Capture the cell that displays the provided text and extract its [X, Y] central coordinate. 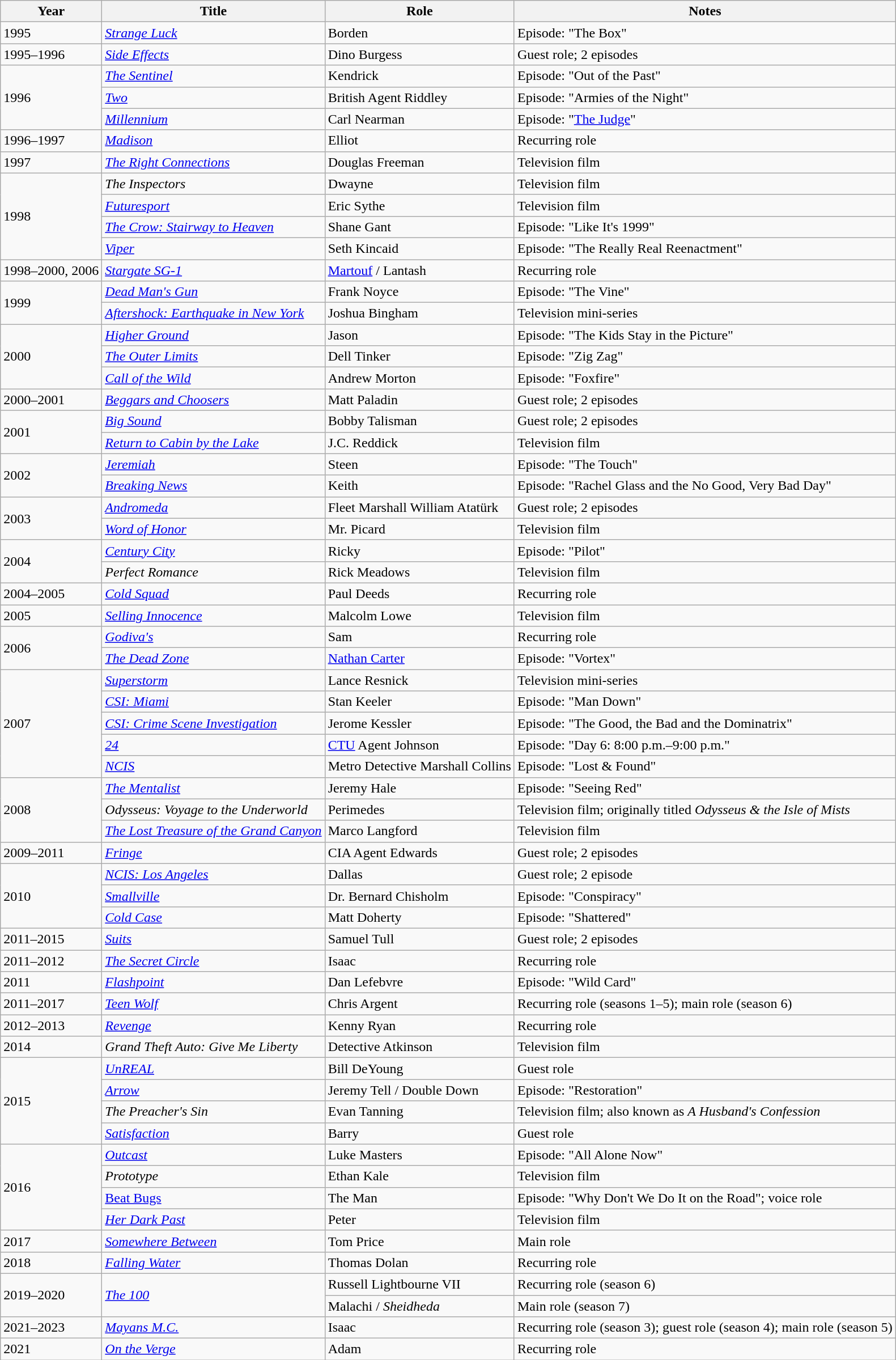
On the Verge [213, 1349]
Rick Meadows [419, 572]
Peter [419, 1219]
Outcast [213, 1155]
Breaking News [213, 486]
Marco Langford [419, 831]
Ricky [419, 550]
Episode: "The Vine" [705, 292]
2019–2020 [51, 1295]
2012–2013 [51, 1026]
Role [419, 11]
Teen Wolf [213, 1004]
2010 [51, 896]
Main role (season 7) [705, 1306]
1998–2000, 2006 [51, 270]
J.C. Reddick [419, 443]
Call of the Wild [213, 378]
Frank Noyce [419, 292]
1998 [51, 216]
The Dead Zone [213, 659]
Malcolm Lowe [419, 615]
1995–1996 [51, 54]
Bill DeYoung [419, 1069]
Selling Innocence [213, 615]
Dwayne [419, 184]
Cold Case [213, 917]
Malachi / Sheidheda [419, 1306]
British Agent Riddley [419, 98]
Lance Resnick [419, 680]
Strange Luck [213, 33]
Russell Lightbourne VII [419, 1284]
Andromeda [213, 507]
Return to Cabin by the Lake [213, 443]
Douglas Freeman [419, 162]
2002 [51, 475]
Jerome Kessler [419, 723]
Grand Theft Auto: Give Me Liberty [213, 1047]
Higher Ground [213, 335]
The Crow: Stairway to Heaven [213, 227]
Jason [419, 335]
Notes [705, 11]
2001 [51, 432]
2006 [51, 648]
Perfect Romance [213, 572]
Detective Atkinson [419, 1047]
Adam [419, 1349]
Century City [213, 550]
Episode: "The Kids Stay in the Picture" [705, 335]
NCIS [213, 766]
2004–2005 [51, 594]
Episode: "Shattered" [705, 917]
Recurring role (season 6) [705, 1284]
The Inspectors [213, 184]
Shane Gant [419, 227]
Steen [419, 464]
2021–2023 [51, 1328]
2004 [51, 561]
Martouf / Lantash [419, 270]
Episode: "The Judge" [705, 119]
Flashpoint [213, 982]
Jeremy Hale [419, 788]
Stan Keeler [419, 702]
Episode: "Armies of the Night" [705, 98]
The Preacher's Sin [213, 1112]
2015 [51, 1101]
Episode: "Out of the Past" [705, 76]
2018 [51, 1262]
Beat Bugs [213, 1198]
The Secret Circle [213, 961]
Episode: "Vortex" [705, 659]
Stargate SG-1 [213, 270]
Godiva's [213, 637]
CSI: Miami [213, 702]
Joshua Bingham [419, 313]
Year [51, 11]
Falling Water [213, 1262]
The Lost Treasure of the Grand Canyon [213, 831]
The Sentinel [213, 76]
Episode: "The Box" [705, 33]
Episode: "Rachel Glass and the No Good, Very Bad Day" [705, 486]
Keith [419, 486]
1996 [51, 98]
Viper [213, 248]
Episode: "The Touch" [705, 464]
CSI: Crime Scene Investigation [213, 723]
Episode: "Why Don't We Do It on the Road"; voice role [705, 1198]
Word of Honor [213, 529]
The Right Connections [213, 162]
Television film; also known as A Husband's Confession [705, 1112]
Episode: "Zig Zag" [705, 357]
Jeremiah [213, 464]
Episode: "Conspiracy" [705, 896]
Episode: "Foxfire" [705, 378]
Borden [419, 33]
Andrew Morton [419, 378]
1999 [51, 303]
2021 [51, 1349]
Nathan Carter [419, 659]
Satisfaction [213, 1133]
Fleet Marshall William Atatürk [419, 507]
2011 [51, 982]
Episode: "Like It's 1999" [705, 227]
Aftershock: Earthquake in New York [213, 313]
Mayans M.C. [213, 1328]
The Mentalist [213, 788]
2014 [51, 1047]
CIA Agent Edwards [419, 853]
2017 [51, 1241]
Television film; originally titled Odysseus & the Isle of Mists [705, 810]
Matt Paladin [419, 400]
Dallas [419, 874]
2011–2017 [51, 1004]
Episode: "The Really Real Reenactment" [705, 248]
The 100 [213, 1295]
Cold Squad [213, 594]
Madison [213, 141]
Episode: "Day 6: 8:00 p.m.–9:00 p.m." [705, 745]
Dan Lefebvre [419, 982]
Kendrick [419, 76]
Arrow [213, 1090]
Mr. Picard [419, 529]
CTU Agent Johnson [419, 745]
Episode: "The Good, the Bad and the Dominatrix" [705, 723]
Recurring role (season 3); guest role (season 4); main role (season 5) [705, 1328]
Eric Sythe [419, 205]
Somewhere Between [213, 1241]
NCIS: Los Angeles [213, 874]
Her Dark Past [213, 1219]
1996–1997 [51, 141]
Two [213, 98]
Chris Argent [419, 1004]
Jeremy Tell / Double Down [419, 1090]
Carl Nearman [419, 119]
Episode: "Wild Card" [705, 982]
Side Effects [213, 54]
The Outer Limits [213, 357]
Smallville [213, 896]
2005 [51, 615]
Suits [213, 939]
Barry [419, 1133]
2009–2011 [51, 853]
UnREAL [213, 1069]
Episode: "Man Down" [705, 702]
Evan Tanning [419, 1112]
2011–2012 [51, 961]
Kenny Ryan [419, 1026]
Recurring role (seasons 1–5); main role (season 6) [705, 1004]
1997 [51, 162]
2000–2001 [51, 400]
Sam [419, 637]
24 [213, 745]
1995 [51, 33]
Superstorm [213, 680]
Episode: "Seeing Red" [705, 788]
Tom Price [419, 1241]
Bobby Talisman [419, 421]
Dr. Bernard Chisholm [419, 896]
Episode: "Pilot" [705, 550]
Odysseus: Voyage to the Underworld [213, 810]
2011–2015 [51, 939]
Dead Man's Gun [213, 292]
Dell Tinker [419, 357]
2007 [51, 723]
Beggars and Choosers [213, 400]
2008 [51, 810]
Paul Deeds [419, 594]
Dino Burgess [419, 54]
Episode: "All Alone Now" [705, 1155]
Prototype [213, 1176]
Seth Kincaid [419, 248]
2000 [51, 357]
The Man [419, 1198]
Fringe [213, 853]
Metro Detective Marshall Collins [419, 766]
Big Sound [213, 421]
2016 [51, 1187]
Main role [705, 1241]
Ethan Kale [419, 1176]
Episode: "Lost & Found" [705, 766]
Thomas Dolan [419, 1262]
Luke Masters [419, 1155]
Matt Doherty [419, 917]
2003 [51, 518]
Futuresport [213, 205]
Revenge [213, 1026]
Perimedes [419, 810]
Title [213, 11]
Millennium [213, 119]
Guest role; 2 episode [705, 874]
Elliot [419, 141]
Samuel Tull [419, 939]
Episode: "Restoration" [705, 1090]
